For the text-containing cell, return its midpoint in (x, y) coordinate format. 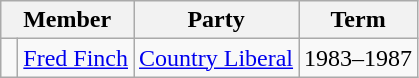
Fred Finch (76, 58)
Country Liberal (216, 58)
1983–1987 (358, 58)
Party (216, 20)
Member (68, 20)
Term (358, 20)
